Pinpoint the cell where the given text exists, returning its [x, y] midpoint coordinate. 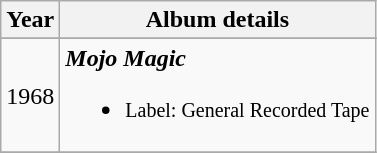
Album details [218, 20]
Mojo MagicLabel: General Recorded Tape [218, 96]
Year [30, 20]
1968 [30, 96]
